Locate the cell with the specified text and output its (x, y) center coordinate. 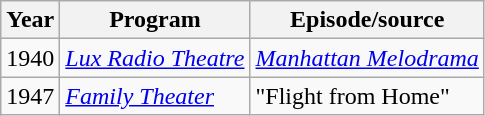
Year (30, 20)
Episode/source (367, 20)
1947 (30, 96)
1940 (30, 58)
Family Theater (155, 96)
Program (155, 20)
Lux Radio Theatre (155, 58)
"Flight from Home" (367, 96)
Manhattan Melodrama (367, 58)
